Return the [x, y] coordinate for the center point of the cell that contains the specified text.  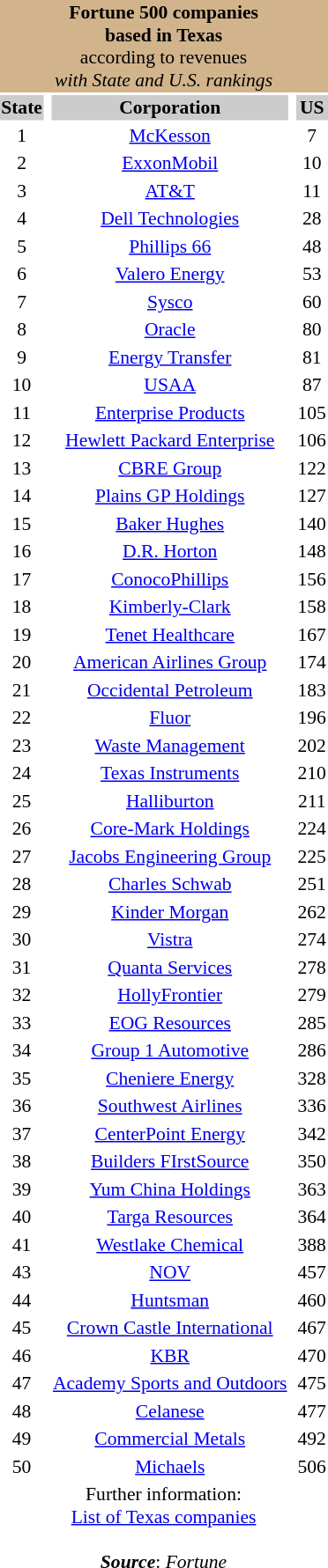
388 [312, 1245]
31 [22, 968]
Huntsman [169, 1300]
American Airlines Group [169, 663]
15 [22, 524]
286 [312, 1051]
60 [312, 302]
47 [22, 1384]
5 [22, 247]
8 [22, 330]
183 [312, 690]
Phillips 66 [169, 247]
106 [312, 441]
32 [22, 996]
Waste Management [169, 746]
Core-Mark Holdings [169, 829]
Quanta Services [169, 968]
53 [312, 275]
24 [22, 774]
477 [312, 1411]
46 [22, 1356]
224 [312, 829]
D.R. Horton [169, 552]
122 [312, 468]
39 [22, 1189]
EOG Resources [169, 1023]
251 [312, 885]
Hewlett Packard Enterprise [169, 441]
Group 1 Automotive [169, 1051]
49 [22, 1439]
4 [22, 219]
ConocoPhillips [169, 579]
274 [312, 940]
Celanese [169, 1411]
19 [22, 635]
Valero Energy [169, 275]
Halliburton [169, 801]
HollyFrontier [169, 996]
Southwest Airlines [169, 1107]
285 [312, 1023]
279 [312, 996]
475 [312, 1384]
140 [312, 524]
363 [312, 1189]
467 [312, 1329]
80 [312, 330]
36 [22, 1107]
336 [312, 1107]
Builders FIrstSource [169, 1162]
148 [312, 552]
Cheniere Energy [169, 1078]
Occidental Petroleum [169, 690]
342 [312, 1134]
Academy Sports and Outdoors [169, 1384]
State [22, 108]
Dell Technologies [169, 219]
18 [22, 607]
13 [22, 468]
506 [312, 1467]
29 [22, 912]
328 [312, 1078]
1 [22, 136]
196 [312, 718]
457 [312, 1273]
43 [22, 1273]
492 [312, 1439]
33 [22, 1023]
17 [22, 579]
460 [312, 1300]
ExxonMobil [169, 164]
50 [22, 1467]
Plains GP Holdings [169, 497]
Westlake Chemical [169, 1245]
167 [312, 635]
278 [312, 968]
202 [312, 746]
25 [22, 801]
USAA [169, 386]
NOV [169, 1273]
Fortune 500 companies based in Texasaccording to revenueswith State and U.S. rankings [164, 48]
44 [22, 1300]
9 [22, 357]
AT&T [169, 191]
KBR [169, 1356]
262 [312, 912]
Targa Resources [169, 1218]
37 [22, 1134]
Energy Transfer [169, 357]
Vistra [169, 940]
40 [22, 1218]
CenterPoint Energy [169, 1134]
470 [312, 1356]
Oracle [169, 330]
22 [22, 718]
14 [22, 497]
41 [22, 1245]
Charles Schwab [169, 885]
Kimberly-Clark [169, 607]
20 [22, 663]
34 [22, 1051]
211 [312, 801]
Corporation [169, 108]
81 [312, 357]
Texas Instruments [169, 774]
158 [312, 607]
Commercial Metals [169, 1439]
3 [22, 191]
35 [22, 1078]
27 [22, 857]
30 [22, 940]
21 [22, 690]
Baker Hughes [169, 524]
Jacobs Engineering Group [169, 857]
210 [312, 774]
350 [312, 1162]
Enterprise Products [169, 413]
364 [312, 1218]
16 [22, 552]
127 [312, 497]
McKesson [169, 136]
Crown Castle International [169, 1329]
225 [312, 857]
45 [22, 1329]
6 [22, 275]
2 [22, 164]
38 [22, 1162]
Fluor [169, 718]
26 [22, 829]
23 [22, 746]
US [312, 108]
87 [312, 386]
156 [312, 579]
12 [22, 441]
174 [312, 663]
Michaels [169, 1467]
Tenet Healthcare [169, 635]
Sysco [169, 302]
Yum China Holdings [169, 1189]
Kinder Morgan [169, 912]
CBRE Group [169, 468]
105 [312, 413]
